Capture the cell that displays the provided text and extract its [x, y] central coordinate. 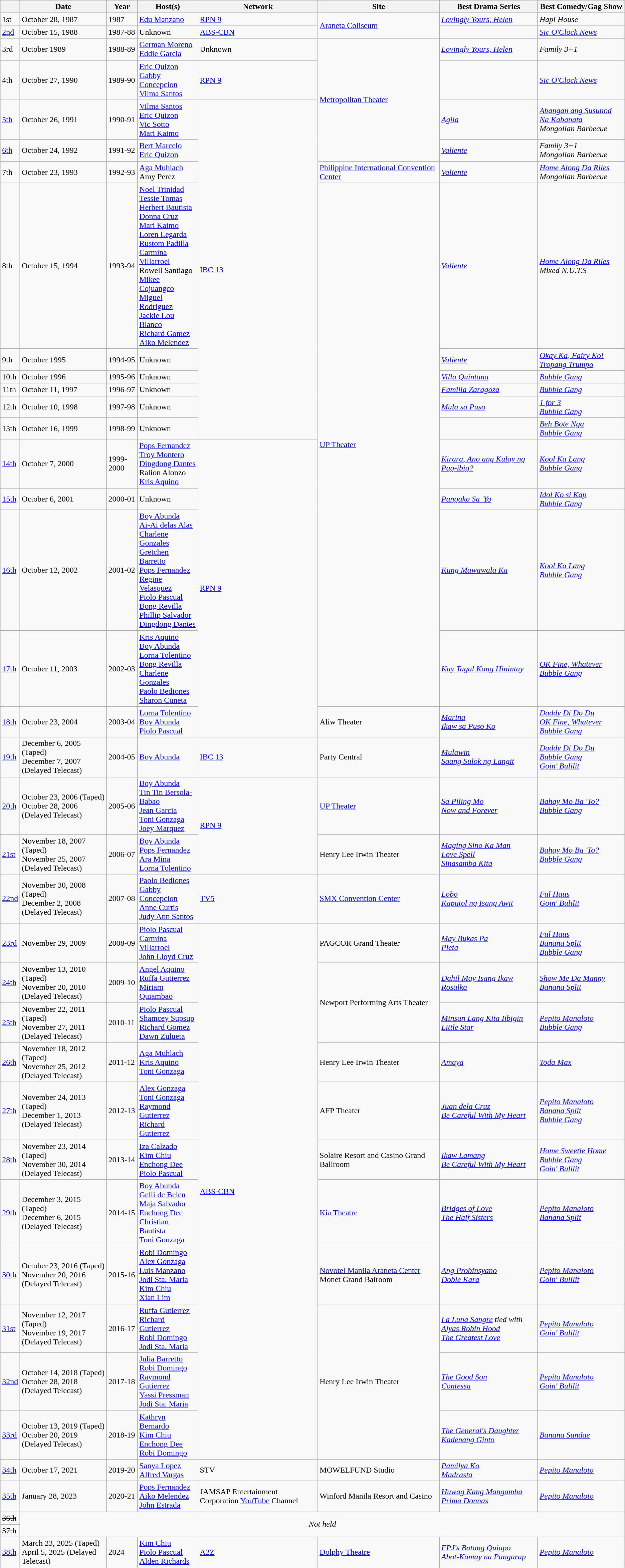
Ruffa GutierrezRichard GutierrezRobi DomingoJodi Sta. Maria [168, 1328]
Kim ChiuPiolo PascualAlden Richards [168, 1552]
38th [10, 1552]
Kris AquinoBoy AbundaLorna TolentinoBong RevillaCharlene GonzalesPaolo BedionesSharon Cuneta [168, 669]
1989-90 [122, 80]
October 16, 1999 [63, 428]
8th [10, 266]
Minsan Lang Kita IibiginLittle Star [488, 1022]
May Bukas PaPieta [488, 943]
35th [10, 1496]
Sanya LopezAlfred Vargas [168, 1470]
2024 [122, 1552]
1987-88 [122, 32]
November 30, 2008 (Taped)December 2, 2008 (Delayed Telecast) [63, 899]
2016-17 [122, 1328]
Alex GonzagaToni GonzagaRaymond GutierrezRichard Gutierrez [168, 1111]
Pops FernandezTroy MonteroDingdong DantesRalion AlonzoKris Aquino [168, 464]
Kirara, Ano ang Kulay ng Pag-ibig? [488, 464]
31st [10, 1328]
28th [10, 1160]
Kay Tagal Kang Hinintay [488, 669]
27th [10, 1111]
1995-96 [122, 377]
October 6, 2001 [63, 499]
November 29, 2009 [63, 943]
22nd [10, 899]
Boy AbundaTin Tin Bersola-BabaoJean GarciaToni GonzagaJoey Marquez [168, 806]
November 18, 2007 (Taped)November 25, 2007 (Delayed Telecast) [63, 854]
November 18, 2012 (Taped)November 25, 2012 (Delayed Telecast) [63, 1062]
Home Sweetie HomeBubble GangGoin' Bulilit [581, 1160]
Kia Theatre [379, 1213]
October 23, 2016 (Taped)November 20, 2016 (Delayed Telecast) [63, 1275]
2006-07 [122, 854]
TV5 [258, 899]
December 3, 2015 (Taped)December 6, 2015 (Delayed Telecast) [63, 1213]
Ikaw Lamang Be Careful With My Heart [488, 1160]
October 27, 1990 [63, 80]
The Good SonContessa [488, 1381]
2020-21 [122, 1496]
1 for 3Bubble Gang [581, 406]
23rd [10, 943]
Site [379, 7]
Beh Bote Nga Bubble Gang [581, 428]
March 23, 2025 (Taped)April 5, 2025 (Delayed Telecast) [63, 1552]
1994-95 [122, 360]
33rd [10, 1435]
2008-09 [122, 943]
32nd [10, 1381]
13th [10, 428]
October 15, 1994 [63, 266]
October 1989 [63, 49]
18th [10, 722]
SMX Convention Center [379, 899]
Bert MarceloEric Quizon [168, 150]
14th [10, 464]
October 7, 2000 [63, 464]
Show Me Da MannyBanana Split [581, 982]
2013-14 [122, 1160]
Pangako Sa 'Yo [488, 499]
October 23, 1993 [63, 172]
1999-2000 [122, 464]
Pops FernandezAiko MelendezJohn Estrada [168, 1496]
October 13, 2019 (Taped)October 20, 2019 (Delayed Telecast) [63, 1435]
10th [10, 377]
Metropolitan Theater [379, 100]
Familia Zaragoza [488, 389]
October 23, 2004 [63, 722]
Aga MuhlachAmy Perez [168, 172]
6th [10, 150]
Solaire Resort and Casino Grand Ballroom [379, 1160]
Robi DomingoAlex GonzagaLuis ManzanoJodi Sta. MariaKim ChiuXian Lim [168, 1275]
Pepito ManalotoBanana SplitBubble Gang [581, 1111]
Pepito ManalotoBubble Gang [581, 1022]
Lorna TolentinoBoy AbundaPiolo Pascual [168, 722]
STV [258, 1470]
Ful HausBanana SplitBubble Gang [581, 943]
12th [10, 406]
Kathryn BernardoKim ChiuEnchong DeeRobi Domingo [168, 1435]
Kung Mawawala Ka [488, 570]
October 11, 2003 [63, 669]
19th [10, 757]
Winford Manila Resort and Casino [379, 1496]
2000-01 [122, 499]
Mula sa Puso [488, 406]
24th [10, 982]
2004-05 [122, 757]
La Luna Sangre tied with Alyas Robin HoodThe Greatest Love [488, 1328]
Dahil May Isang IkawRosalka [488, 982]
Ang ProbinsyanoDoble Kara [488, 1275]
2017-18 [122, 1381]
17th [10, 669]
Piolo PascualShamcey SupsupRichard GomezDawn Zulueta [168, 1022]
PAGCOR Grand Theater [379, 943]
2003-04 [122, 722]
11th [10, 389]
Family 3+1 Mongolian Barbecue [581, 150]
Huwag Kang MangambaPrima Donnas [488, 1496]
Boy AbundaAi-Ai delas AlasCharlene GonzalesGretchen BarrettoPops FernandezRegine VelasquezPiolo PascualBong RevillaPhillip SalvadorDingdong Dantes [168, 570]
Juan dela CruzBe Careful With My Heart [488, 1111]
29th [10, 1213]
Best Drama Series [488, 7]
December 6, 2005 (Taped)December 7, 2007 (Delayed Telecast) [63, 757]
Network [258, 7]
2012-13 [122, 1111]
Araneta Coliseum [379, 26]
Best Comedy/Gag Show [581, 7]
1993-94 [122, 266]
October 26, 1991 [63, 119]
Julia BarrettoRobi DomingoRaymond GutierrezYassi PressmanJodi Sta. Maria [168, 1381]
Amaya [488, 1062]
Abangan ang Susunod Na Kabanata Mongolian Barbecue [581, 119]
Philippine International Convention Center [379, 172]
34th [10, 1470]
Villa Quintana [488, 377]
October 11, 1997 [63, 389]
2007-08 [122, 899]
Aga MuhlachKris AquinoToni Gonzaga [168, 1062]
The General's DaughterKadenang Ginto [488, 1435]
Daddy Di Do DuBubble GangGoin' Bulilit [581, 757]
German MorenoEddie Garcia [168, 49]
2nd [10, 32]
Piolo PascualCarmina VillarroelJohn Lloyd Cruz [168, 943]
5th [10, 119]
Eric QuizonGabby ConcepcionVilma Santos [168, 80]
October 17, 2021 [63, 1470]
October 10, 1998 [63, 406]
Home Along Da RilesMixed N.U.T.S [581, 266]
Hapi House [581, 19]
Vilma SantosEric QuizonVic SottoMari Kaimo [168, 119]
FPJ's Batang QuiapoAbot-Kamay na Pangarap [488, 1552]
Iza CalzadoKim ChiuEnchong DeePiolo Pascual [168, 1160]
30th [10, 1275]
Host(s) [168, 7]
MOWELFUND Studio [379, 1470]
Party Central [379, 757]
1st [10, 19]
Date [63, 7]
2001-02 [122, 570]
Pepito ManalotoBanana Split [581, 1213]
2010-11 [122, 1022]
21st [10, 854]
2014-15 [122, 1213]
Edu Manzano [168, 19]
15th [10, 499]
Boy AbundaGelli de BelenMaja SalvadorEnchong DeeChristian BautistaToni Gonzaga [168, 1213]
Banana Sundae [581, 1435]
7th [10, 172]
October 24, 1992 [63, 150]
16th [10, 570]
26th [10, 1062]
Ful HausGoin' Bulilit [581, 899]
36th [10, 1518]
OK Fine, Whatever Bubble Gang [581, 669]
2009-10 [122, 982]
October 12, 2002 [63, 570]
2002-03 [122, 669]
Bridges of LoveThe Half Sisters [488, 1213]
Newport Performing Arts Theater [379, 1002]
October 14, 2018 (Taped)October 28, 2018 (Delayed Telecast) [63, 1381]
Maging Sino Ka ManLove SpellSinasamba Kita [488, 854]
2015-16 [122, 1275]
Not held [323, 1524]
October 1995 [63, 360]
A2Z [258, 1552]
Boy AbundaPops FernandezAra MinaLorna Tolentino [168, 854]
2011-12 [122, 1062]
2005-06 [122, 806]
Home Along Da RilesMongolian Barbecue [581, 172]
October 1996 [63, 377]
1992-93 [122, 172]
20th [10, 806]
1990-91 [122, 119]
37th [10, 1531]
2018-19 [122, 1435]
November 22, 2011 (Taped)November 27, 2011 (Delayed Telecast) [63, 1022]
9th [10, 360]
3rd [10, 49]
November 12, 2017 (Taped)November 19, 2017 (Delayed Telecast) [63, 1328]
Dolphy Theatre [379, 1552]
Boy Abunda [168, 757]
JAMSAP Entertainment Corporation YouTube Channel [258, 1496]
4th [10, 80]
October 15, 1988 [63, 32]
AFP Theater [379, 1111]
1987 [122, 19]
25th [10, 1022]
November 13, 2010 (Taped)November 20, 2010 (Delayed Telecast) [63, 982]
1996-97 [122, 389]
MulawinSaang Sulok ng Langit [488, 757]
October 28, 1987 [63, 19]
January 28, 2023 [63, 1496]
1998-99 [122, 428]
Toda Max [581, 1062]
1997-98 [122, 406]
October 23, 2006 (Taped)October 28, 2006 (Delayed Telecast) [63, 806]
1991-92 [122, 150]
Pamilya KoMadrasta [488, 1470]
Year [122, 7]
Marina Ikaw sa Puso Ko [488, 722]
2019-20 [122, 1470]
LoboKaputol ng Isang Awit [488, 899]
Family 3+1 [581, 49]
Idol Ko si Kap Bubble Gang [581, 499]
November 23, 2014 (Taped)November 30, 2014 (Delayed Telecast) [63, 1160]
Paolo BedionesGabby ConcepcionAnne CurtisJudy Ann Santos [168, 899]
Angel AquinoRuffa GutierrezMiriam Quiambao [168, 982]
Novotel Manila Araneta Center Monet Grand Balroom [379, 1275]
Sa Piling MoNow and Forever [488, 806]
1988-89 [122, 49]
Aliw Theater [379, 722]
Daddy Di Do DuOK Fine, Whatever Bubble Gang [581, 722]
Okay Ka, Fairy Ko!Tropang Trumpo [581, 360]
Agila [488, 119]
November 24, 2013 (Taped)December 1, 2013 (Delayed Telecast) [63, 1111]
